Determine the [x, y] coordinate at the center of the cell enclosing the given text.  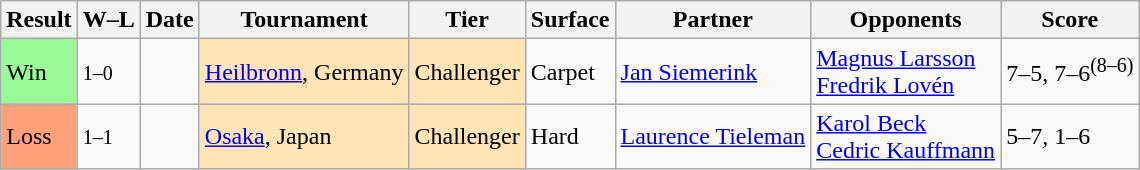
Heilbronn, Germany [304, 72]
Partner [713, 20]
Win [39, 72]
7–5, 7–6(8–6) [1070, 72]
Score [1070, 20]
Karol Beck Cedric Kauffmann [906, 136]
Date [170, 20]
Hard [570, 136]
Opponents [906, 20]
Tier [467, 20]
W–L [108, 20]
Surface [570, 20]
5–7, 1–6 [1070, 136]
Laurence Tieleman [713, 136]
1–1 [108, 136]
Jan Siemerink [713, 72]
Carpet [570, 72]
Loss [39, 136]
Osaka, Japan [304, 136]
Magnus Larsson Fredrik Lovén [906, 72]
Result [39, 20]
1–0 [108, 72]
Tournament [304, 20]
